Provide the [x, y] coordinate of the cell's center where the given text is located.  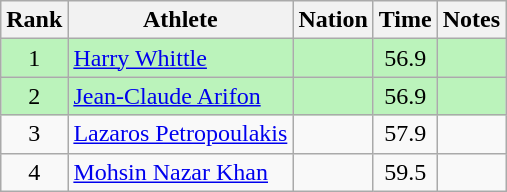
Jean-Claude Arifon [180, 96]
Nation [333, 20]
Rank [34, 20]
Time [405, 20]
Mohsin Nazar Khan [180, 172]
59.5 [405, 172]
4 [34, 172]
1 [34, 58]
Lazaros Petropoulakis [180, 134]
Athlete [180, 20]
3 [34, 134]
2 [34, 96]
57.9 [405, 134]
Harry Whittle [180, 58]
Notes [471, 20]
